Detect which cell encompasses the target text, then output its [x, y] center coordinate. 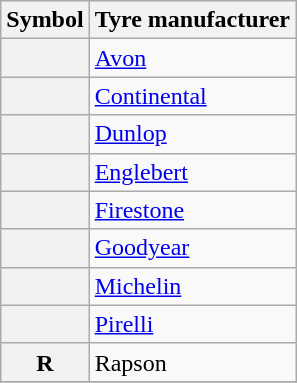
Firestone [192, 210]
Symbol [45, 20]
R [45, 362]
Englebert [192, 172]
Goodyear [192, 248]
Tyre manufacturer [192, 20]
Pirelli [192, 324]
Rapson [192, 362]
Dunlop [192, 134]
Continental [192, 96]
Avon [192, 58]
Michelin [192, 286]
